Output the [x, y] coordinate of the center of the cell containing the given text.  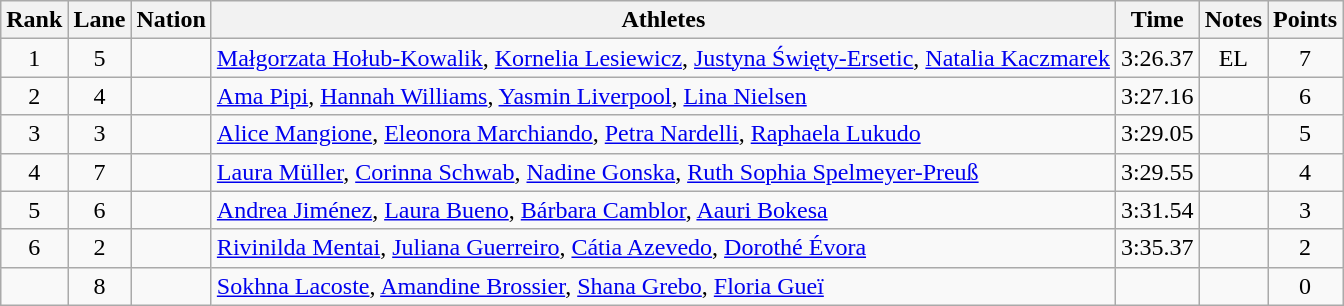
Rank [34, 20]
Rivinilda Mentai, Juliana Guerreiro, Cátia Azevedo, Dorothé Évora [663, 248]
Athletes [663, 20]
3:29.55 [1157, 172]
Time [1157, 20]
1 [34, 58]
3:26.37 [1157, 58]
3:35.37 [1157, 248]
Notes [1233, 20]
Andrea Jiménez, Laura Bueno, Bárbara Camblor, Aauri Bokesa [663, 210]
Points [1306, 20]
8 [100, 286]
Nation [171, 20]
Lane [100, 20]
Laura Müller, Corinna Schwab, Nadine Gonska, Ruth Sophia Spelmeyer-Preuß [663, 172]
3:29.05 [1157, 134]
EL [1233, 58]
0 [1306, 286]
Małgorzata Hołub-Kowalik, Kornelia Lesiewicz, Justyna Święty-Ersetic, Natalia Kaczmarek [663, 58]
Alice Mangione, Eleonora Marchiando, Petra Nardelli, Raphaela Lukudo [663, 134]
3:31.54 [1157, 210]
Ama Pipi, Hannah Williams, Yasmin Liverpool, Lina Nielsen [663, 96]
Sokhna Lacoste, Amandine Brossier, Shana Grebo, Floria Gueï [663, 286]
3:27.16 [1157, 96]
